Return [x, y] of the center of cell containing provided text 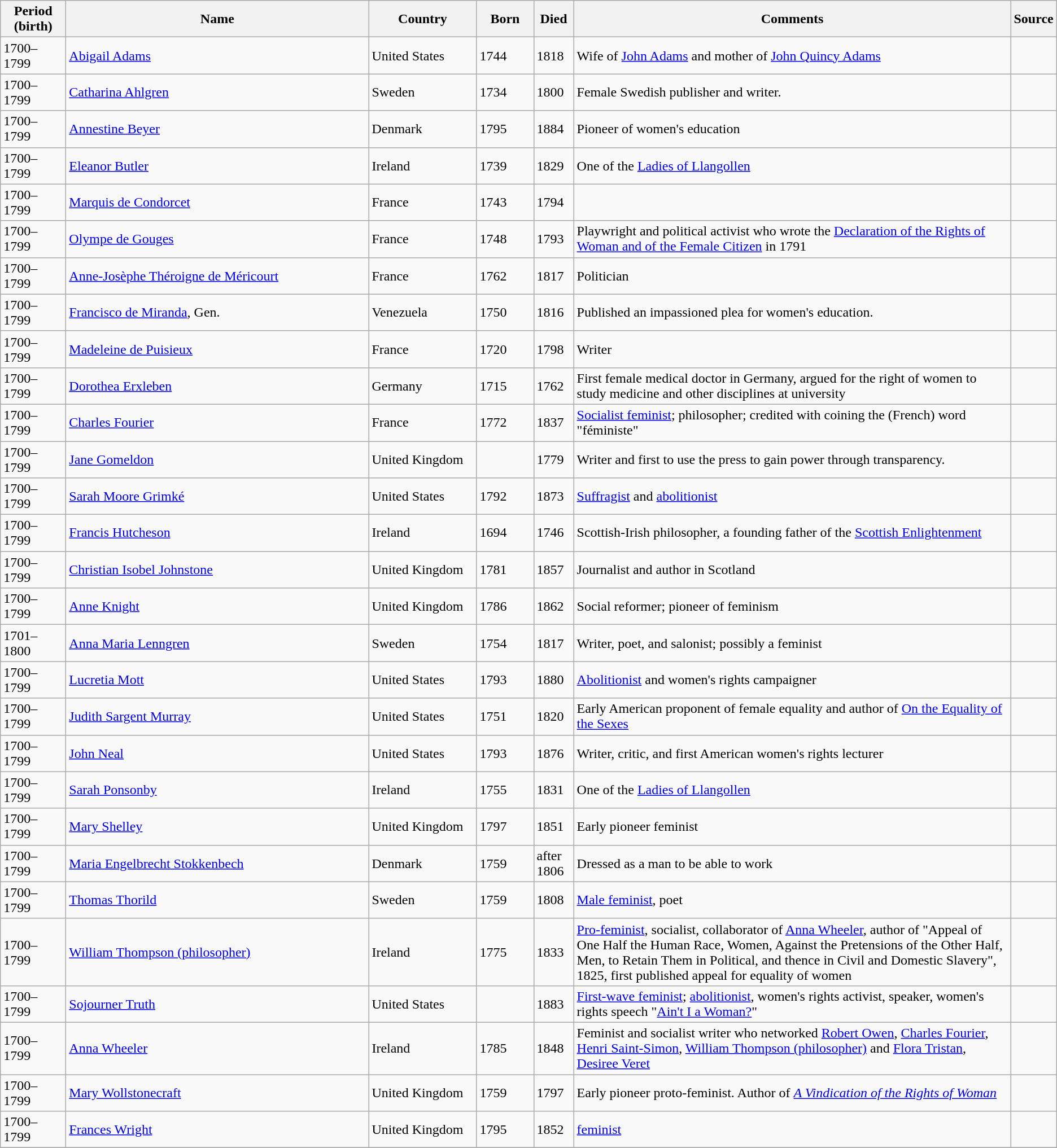
Dorothea Erxleben [217, 386]
1829 [553, 166]
1744 [505, 55]
Annestine Beyer [217, 129]
1792 [505, 497]
Francis Hutcheson [217, 533]
feminist [792, 1130]
Christian Isobel Johnstone [217, 570]
Marquis de Condorcet [217, 202]
1779 [553, 459]
1743 [505, 202]
Anna Wheeler [217, 1048]
Name [217, 19]
Lucretia Mott [217, 680]
1720 [505, 349]
1781 [505, 570]
Charles Fourier [217, 422]
Female Swedish publisher and writer. [792, 93]
1857 [553, 570]
Jane Gomeldon [217, 459]
1837 [553, 422]
1818 [553, 55]
1848 [553, 1048]
Frances Wright [217, 1130]
Anne-Josèphe Théroigne de Méricourt [217, 275]
1755 [505, 790]
1694 [505, 533]
Madeleine de Puisieux [217, 349]
1884 [553, 129]
Catharina Ahlgren [217, 93]
Germany [422, 386]
Anne Knight [217, 606]
Francisco de Miranda, Gen. [217, 313]
Socialist feminist; philosopher; credited with coining the (French) word "féministe" [792, 422]
1831 [553, 790]
1876 [553, 753]
First female medical doctor in Germany, argued for the right of women to study medicine and other disciplines at university [792, 386]
Judith Sargent Murray [217, 717]
Died [553, 19]
1852 [553, 1130]
Early pioneer feminist [792, 826]
1739 [505, 166]
1808 [553, 900]
1873 [553, 497]
Male feminist, poet [792, 900]
Writer, poet, and salonist; possibly a feminist [792, 643]
1701–1800 [33, 643]
Abolitionist and women's rights campaigner [792, 680]
Anna Maria Lenngren [217, 643]
1816 [553, 313]
Published an impassioned plea for women's education. [792, 313]
after 1806 [553, 864]
Early American proponent of female equality and author of On the Equality of the Sexes [792, 717]
Wife of John Adams and mother of John Quincy Adams [792, 55]
Source [1033, 19]
Sarah Moore Grimké [217, 497]
Playwright and political activist who wrote the Declaration of the Rights of Woman and of the Female Citizen in 1791 [792, 239]
Journalist and author in Scotland [792, 570]
Early pioneer proto-feminist. Author of A Vindication of the Rights of Woman [792, 1093]
1862 [553, 606]
1820 [553, 717]
Mary Shelley [217, 826]
1833 [553, 952]
1851 [553, 826]
John Neal [217, 753]
1772 [505, 422]
Suffragist and abolitionist [792, 497]
Writer [792, 349]
Sojourner Truth [217, 1004]
Eleanor Butler [217, 166]
1785 [505, 1048]
First-wave feminist; abolitionist, women's rights activist, speaker, women's rights speech "Ain't I a Woman?" [792, 1004]
1754 [505, 643]
1746 [553, 533]
Abigail Adams [217, 55]
Thomas Thorild [217, 900]
1715 [505, 386]
Sarah Ponsonby [217, 790]
1798 [553, 349]
1800 [553, 93]
William Thompson (philosopher) [217, 952]
1880 [553, 680]
Mary Wollstonecraft [217, 1093]
1750 [505, 313]
1734 [505, 93]
1786 [505, 606]
Venezuela [422, 313]
Country [422, 19]
Politician [792, 275]
Born [505, 19]
Maria Engelbrecht Stokkenbech [217, 864]
Dressed as a man to be able to work [792, 864]
1748 [505, 239]
Writer and first to use the press to gain power through transparency. [792, 459]
Social reformer; pioneer of feminism [792, 606]
Period (birth) [33, 19]
Comments [792, 19]
1775 [505, 952]
Olympe de Gouges [217, 239]
1794 [553, 202]
1751 [505, 717]
1883 [553, 1004]
Scottish-Irish philosopher, a founding father of the Scottish Enlightenment [792, 533]
Pioneer of women's education [792, 129]
Writer, critic, and first American women's rights lecturer [792, 753]
